Provide the [X, Y] coordinate of the cell's center where the given text is located.  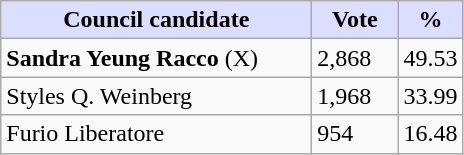
Sandra Yeung Racco (X) [156, 58]
2,868 [355, 58]
49.53 [430, 58]
954 [355, 134]
1,968 [355, 96]
Furio Liberatore [156, 134]
16.48 [430, 134]
Council candidate [156, 20]
33.99 [430, 96]
Vote [355, 20]
% [430, 20]
Styles Q. Weinberg [156, 96]
